From the cell containing the given text, extract its center point as [X, Y] coordinate. 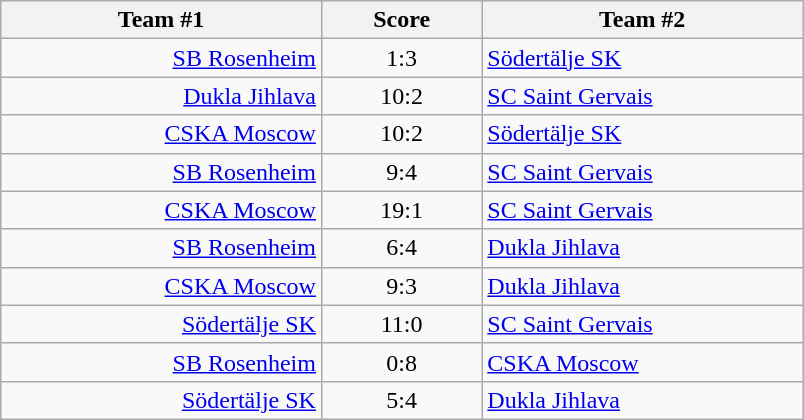
0:8 [401, 362]
9:4 [401, 172]
11:0 [401, 324]
6:4 [401, 248]
5:4 [401, 400]
Team #1 [162, 20]
1:3 [401, 58]
9:3 [401, 286]
Score [401, 20]
Team #2 [642, 20]
19:1 [401, 210]
